Find where the given text appears and provide that cell's center as [X, Y] coordinate. 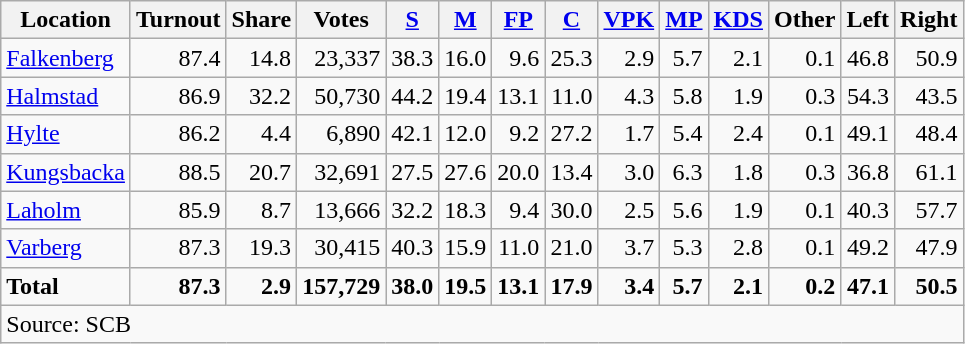
86.2 [178, 134]
32,691 [342, 172]
19.3 [262, 248]
19.5 [466, 286]
18.3 [466, 210]
6.3 [684, 172]
27.5 [412, 172]
Kungsbacka [66, 172]
36.8 [868, 172]
13,666 [342, 210]
15.9 [466, 248]
2.4 [738, 134]
19.4 [466, 96]
Hylte [66, 134]
5.8 [684, 96]
4.4 [262, 134]
85.9 [178, 210]
57.7 [929, 210]
49.1 [868, 134]
38.3 [412, 58]
43.5 [929, 96]
1.7 [629, 134]
Votes [342, 20]
27.2 [572, 134]
42.1 [412, 134]
FP [518, 20]
3.0 [629, 172]
38.0 [412, 286]
Location [66, 20]
Varberg [66, 248]
Left [868, 20]
23,337 [342, 58]
46.8 [868, 58]
6,890 [342, 134]
47.1 [868, 286]
30.0 [572, 210]
13.4 [572, 172]
Halmstad [66, 96]
5.4 [684, 134]
C [572, 20]
86.9 [178, 96]
48.4 [929, 134]
Laholm [66, 210]
17.9 [572, 286]
S [412, 20]
0.2 [804, 286]
44.2 [412, 96]
Total [66, 286]
25.3 [572, 58]
3.7 [629, 248]
M [466, 20]
2.5 [629, 210]
1.8 [738, 172]
20.7 [262, 172]
21.0 [572, 248]
49.2 [868, 248]
157,729 [342, 286]
50.9 [929, 58]
KDS [738, 20]
9.4 [518, 210]
MP [684, 20]
VPK [629, 20]
Turnout [178, 20]
30,415 [342, 248]
54.3 [868, 96]
87.4 [178, 58]
5.3 [684, 248]
5.6 [684, 210]
14.8 [262, 58]
50.5 [929, 286]
12.0 [466, 134]
Share [262, 20]
27.6 [466, 172]
4.3 [629, 96]
9.6 [518, 58]
9.2 [518, 134]
16.0 [466, 58]
Source: SCB [482, 324]
Other [804, 20]
88.5 [178, 172]
8.7 [262, 210]
20.0 [518, 172]
47.9 [929, 248]
61.1 [929, 172]
Falkenberg [66, 58]
50,730 [342, 96]
3.4 [629, 286]
Right [929, 20]
2.8 [738, 248]
